From the cell containing the given text, extract its center point as (x, y) coordinate. 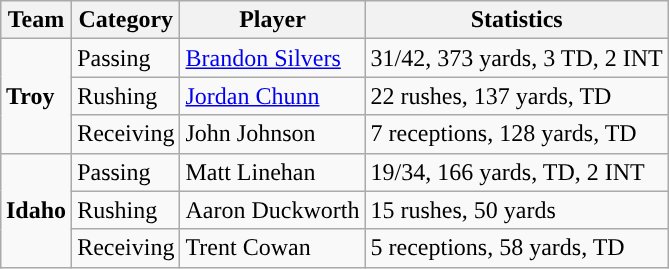
Aaron Duckworth (272, 210)
22 rushes, 137 yards, TD (516, 96)
7 receptions, 128 yards, TD (516, 134)
Trent Cowan (272, 248)
Matt Linehan (272, 172)
Category (126, 20)
15 rushes, 50 yards (516, 210)
Brandon Silvers (272, 58)
Troy (36, 96)
Team (36, 20)
John Johnson (272, 134)
Statistics (516, 20)
31/42, 373 yards, 3 TD, 2 INT (516, 58)
Player (272, 20)
Idaho (36, 210)
Jordan Chunn (272, 96)
19/34, 166 yards, TD, 2 INT (516, 172)
5 receptions, 58 yards, TD (516, 248)
